Scan for the cell matching the given text and deliver its [x, y] coordinate at center. 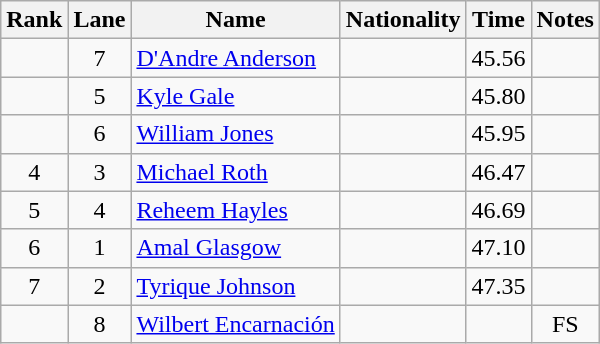
Notes [565, 20]
45.95 [498, 134]
Nationality [403, 20]
William Jones [236, 134]
3 [100, 172]
Rank [34, 20]
Kyle Gale [236, 96]
47.35 [498, 286]
47.10 [498, 248]
Wilbert Encarnación [236, 324]
Tyrique Johnson [236, 286]
45.56 [498, 58]
46.47 [498, 172]
1 [100, 248]
8 [100, 324]
Name [236, 20]
Reheem Hayles [236, 210]
Amal Glasgow [236, 248]
46.69 [498, 210]
Lane [100, 20]
Time [498, 20]
D'Andre Anderson [236, 58]
FS [565, 324]
45.80 [498, 96]
Michael Roth [236, 172]
2 [100, 286]
